Capture the cell that displays the provided text and extract its (x, y) central coordinate. 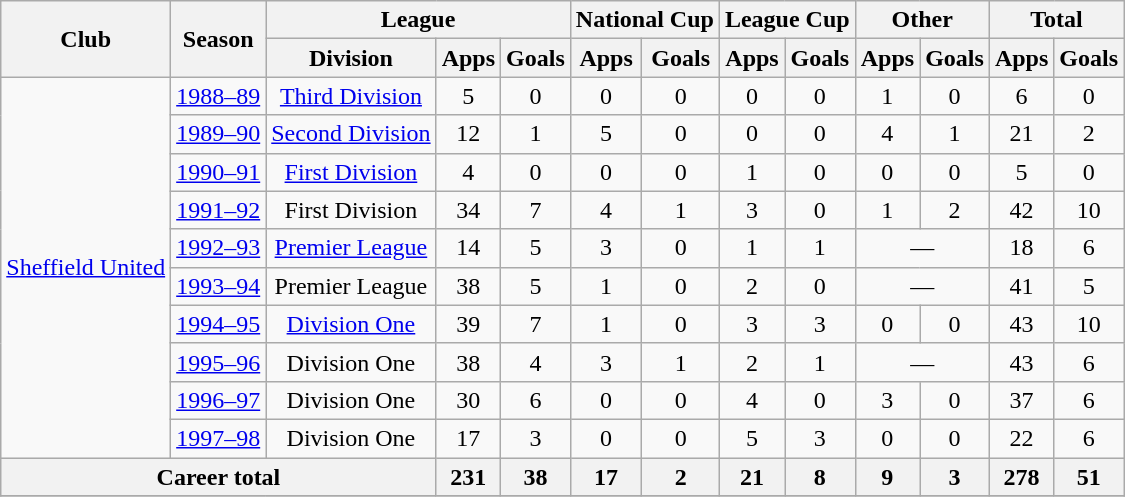
1995–96 (218, 362)
Second Division (351, 134)
League Cup (787, 20)
Total (1056, 20)
8 (820, 477)
9 (887, 477)
1992–93 (218, 248)
34 (468, 210)
Season (218, 39)
18 (1021, 248)
National Cup (644, 20)
Division (351, 58)
14 (468, 248)
41 (1021, 286)
Other (922, 20)
Third Division (351, 96)
1994–95 (218, 324)
Sheffield United (86, 268)
39 (468, 324)
Career total (218, 477)
1993–94 (218, 286)
1990–91 (218, 172)
1989–90 (218, 134)
22 (1021, 438)
1997–98 (218, 438)
51 (1089, 477)
Club (86, 39)
278 (1021, 477)
37 (1021, 400)
231 (468, 477)
42 (1021, 210)
1991–92 (218, 210)
1996–97 (218, 400)
30 (468, 400)
League (418, 20)
1988–89 (218, 96)
12 (468, 134)
